Determine the [x, y] coordinate at the center of the cell enclosing the given text.  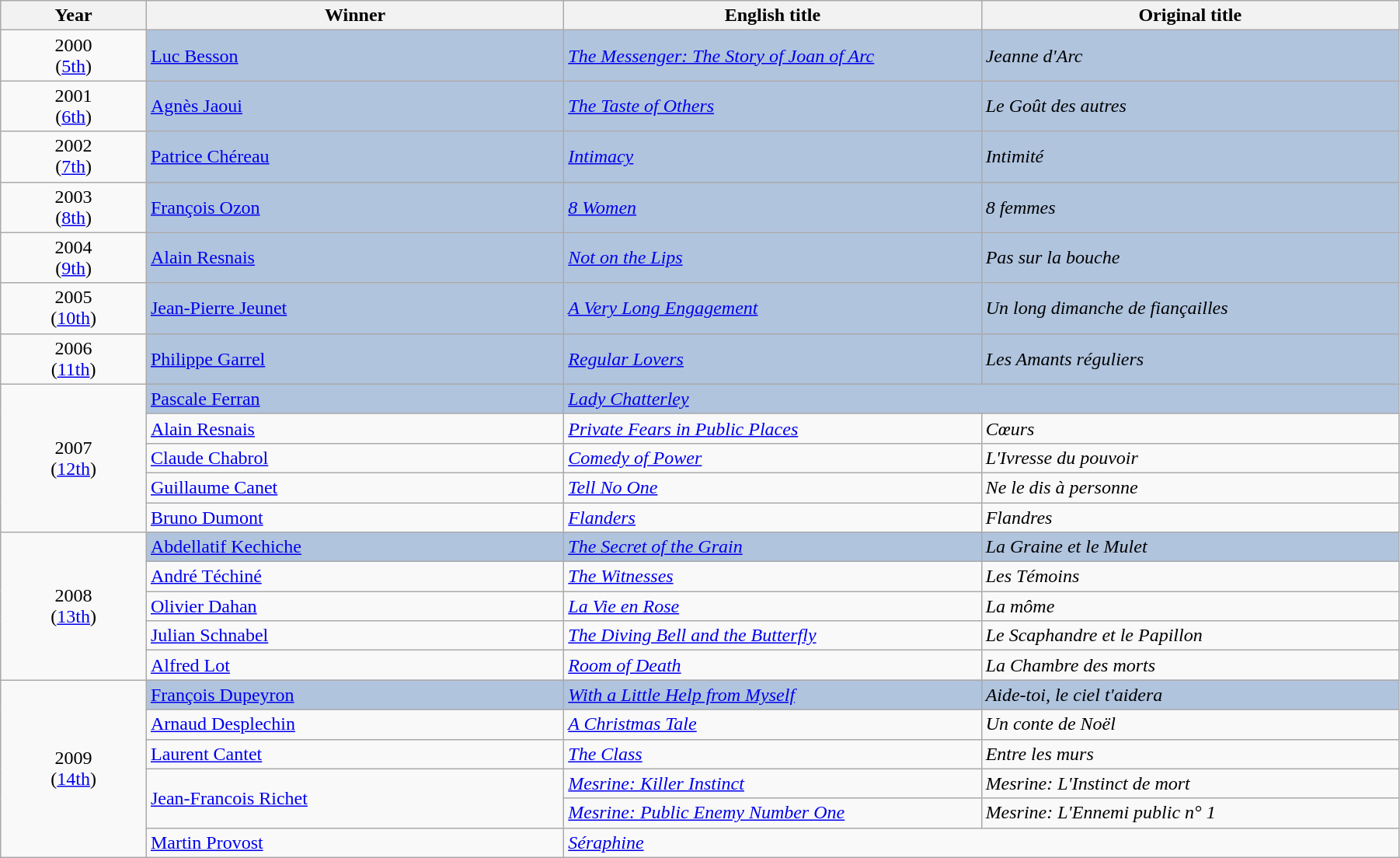
Regular Lovers [772, 359]
2001(6th) [74, 106]
Tell No One [772, 487]
Martin Provost [354, 842]
La Chambre des morts [1190, 665]
La môme [1190, 606]
Mesrine: L'Ennemi public n° 1 [1190, 813]
L'Ivresse du pouvoir [1190, 458]
Arnaud Desplechin [354, 724]
Not on the Lips [772, 258]
Le Goût des autres [1190, 106]
Les Témoins [1190, 577]
Ne le dis à personne [1190, 487]
A Christmas Tale [772, 724]
Mesrine: Killer Instinct [772, 783]
2003(8th) [74, 207]
2005(10th) [74, 308]
Mesrine: L'Instinct de mort [1190, 783]
Guillaume Canet [354, 487]
Comedy of Power [772, 458]
The Witnesses [772, 577]
Entre les murs [1190, 754]
The Secret of the Grain [772, 547]
Patrice Chéreau [354, 157]
Aide-toi, le ciel t'aidera [1190, 695]
2007(12th) [74, 458]
Agnès Jaoui [354, 106]
2002(7th) [74, 157]
2000(5th) [74, 56]
Julian Schnabel [354, 636]
Philippe Garrel [354, 359]
8 femmes [1190, 207]
La Graine et le Mulet [1190, 547]
The Class [772, 754]
Olivier Dahan [354, 606]
Claude Chabrol [354, 458]
8 Women [772, 207]
The Messenger: The Story of Joan of Arc [772, 56]
Jeanne d'Arc [1190, 56]
2008(13th) [74, 606]
Flandres [1190, 517]
Un long dimanche de fiançailles [1190, 308]
François Dupeyron [354, 695]
Flanders [772, 517]
Intimacy [772, 157]
The Taste of Others [772, 106]
Pascale Ferran [354, 399]
Luc Besson [354, 56]
2006(11th) [74, 359]
Jean-Pierre Jeunet [354, 308]
Jean-Francois Richet [354, 798]
Pas sur la bouche [1190, 258]
Bruno Dumont [354, 517]
Winner [354, 16]
With a Little Help from Myself [772, 695]
François Ozon [354, 207]
2004(9th) [74, 258]
Laurent Cantet [354, 754]
Le Scaphandre et le Papillon [1190, 636]
André Téchiné [354, 577]
Original title [1190, 16]
2009(14th) [74, 769]
Alfred Lot [354, 665]
The Diving Bell and the Butterfly [772, 636]
Private Fears in Public Places [772, 428]
English title [772, 16]
Cœurs [1190, 428]
A Very Long Engagement [772, 308]
Intimité [1190, 157]
Lady Chatterley [982, 399]
Abdellatif Kechiche [354, 547]
Un conte de Noël [1190, 724]
La Vie en Rose [772, 606]
Les Amants réguliers [1190, 359]
Séraphine [982, 842]
Room of Death [772, 665]
Mesrine: Public Enemy Number One [772, 813]
Year [74, 16]
